From the cell containing the given text, extract its center point as (x, y) coordinate. 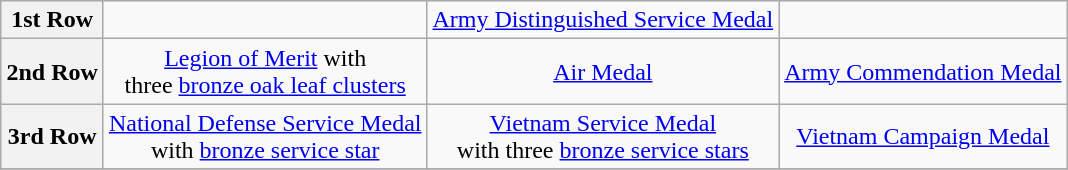
Vietnam Service Medalwith three bronze service stars (603, 136)
1st Row (52, 20)
Legion of Merit withthree bronze oak leaf clusters (265, 72)
Army Commendation Medal (923, 72)
Army Distinguished Service Medal (603, 20)
Vietnam Campaign Medal (923, 136)
3rd Row (52, 136)
Air Medal (603, 72)
National Defense Service Medal with bronze service star (265, 136)
2nd Row (52, 72)
